Scan for the cell matching the given text and deliver its (X, Y) coordinate at center. 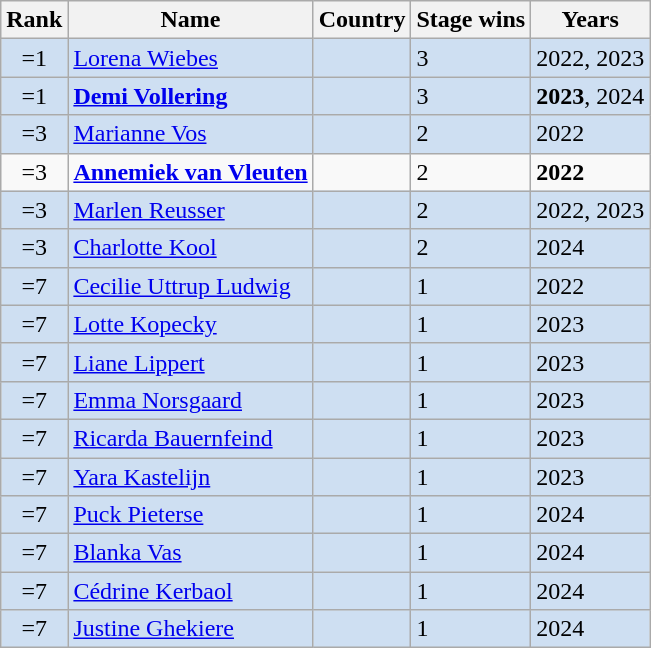
Liane Lippert (190, 362)
Marlen Reusser (190, 210)
Name (190, 20)
Yara Kastelijn (190, 477)
Cédrine Kerbaol (190, 591)
Years (590, 20)
Stage wins (471, 20)
Rank (34, 20)
Emma Norsgaard (190, 400)
Demi Vollering (190, 96)
Charlotte Kool (190, 248)
Ricarda Bauernfeind (190, 438)
Cecilie Uttrup Ludwig (190, 286)
Lotte Kopecky (190, 324)
Annemiek van Vleuten (190, 172)
Blanka Vas (190, 553)
Justine Ghekiere (190, 629)
Lorena Wiebes (190, 58)
Marianne Vos (190, 134)
Country (362, 20)
2023, 2024 (590, 96)
Puck Pieterse (190, 515)
